Return (x, y) of the center of cell containing provided text 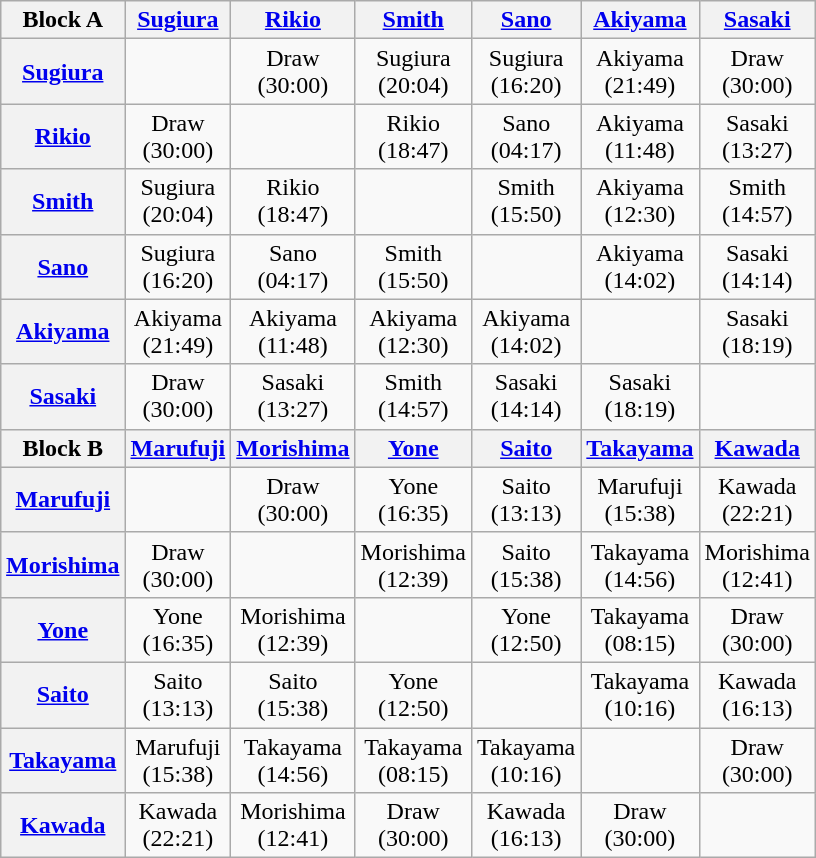
Block B (63, 448)
Block A (63, 20)
